Scan for the cell matching the given text and deliver its (X, Y) coordinate at center. 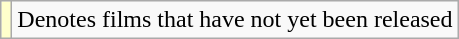
Denotes films that have not yet been released (235, 20)
